Return (X, Y) of the center of cell containing provided text 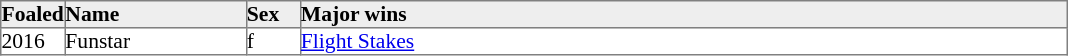
Major wins (683, 14)
Funstar (156, 42)
2016 (33, 42)
Sex (273, 14)
f (273, 42)
Foaled (33, 14)
Name (156, 14)
Flight Stakes (683, 42)
